Find where the given text appears and provide that cell's center as [x, y] coordinate. 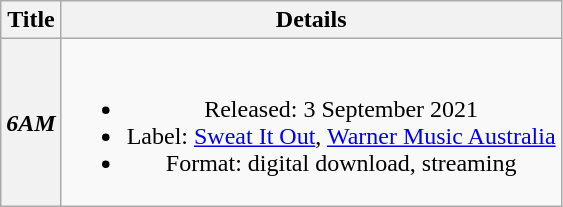
Details [311, 20]
Title [31, 20]
Released: 3 September 2021Label: Sweat It Out, Warner Music AustraliaFormat: digital download, streaming [311, 122]
6AM [31, 122]
